Provide the (x, y) coordinate of the cell's center where the given text is located.  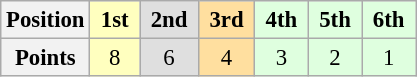
5th (335, 20)
4 (226, 58)
6th (389, 20)
3 (282, 58)
1 (389, 58)
6 (170, 58)
8 (115, 58)
Position (46, 20)
3rd (226, 20)
Points (46, 58)
1st (115, 20)
2nd (170, 20)
2 (335, 58)
4th (282, 20)
